Determine the [X, Y] coordinate at the center of the cell enclosing the given text.  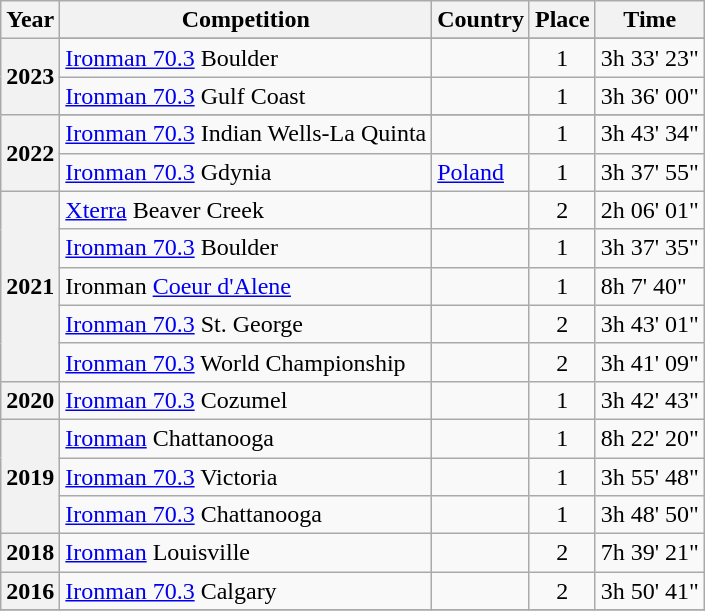
8h 22' 20" [650, 438]
3h 55' 48" [650, 477]
Ironman Coeur d'Alene [246, 286]
Ironman 70.3 Gdynia [246, 172]
3h 37' 35" [650, 248]
3h 48' 50" [650, 515]
3h 37' 55" [650, 172]
2020 [30, 400]
Ironman Chattanooga [246, 438]
Ironman 70.3 Cozumel [246, 400]
3h 43' 34" [650, 134]
2019 [30, 476]
2023 [30, 77]
Ironman 70.3 Victoria [246, 477]
Time [650, 20]
3h 33' 23" [650, 58]
8h 7' 40" [650, 286]
2018 [30, 553]
3h 36' 00" [650, 96]
Ironman Louisville [246, 553]
Xterra Beaver Creek [246, 210]
Place [562, 20]
Ironman 70.3 Calgary [246, 591]
3h 43' 01" [650, 324]
2016 [30, 591]
2021 [30, 286]
3h 41' 09" [650, 362]
3h 42' 43" [650, 400]
Ironman 70.3 Indian Wells-La Quinta [246, 134]
Competition [246, 20]
2022 [30, 153]
Year [30, 20]
Poland [481, 172]
3h 50' 41" [650, 591]
Ironman 70.3 Chattanooga [246, 515]
7h 39' 21" [650, 553]
2h 06' 01" [650, 210]
Ironman 70.3 World Championship [246, 362]
Ironman 70.3 St. George [246, 324]
Country [481, 20]
Ironman 70.3 Gulf Coast [246, 96]
